Locate the cell with the specified text and output its [x, y] center coordinate. 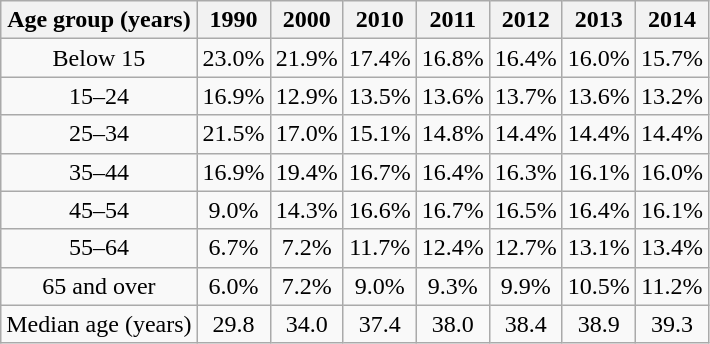
15.7% [672, 58]
13.5% [380, 96]
38.4 [526, 324]
39.3 [672, 324]
6.7% [234, 248]
2000 [306, 20]
35–44 [99, 172]
Below 15 [99, 58]
10.5% [598, 286]
2011 [452, 20]
29.8 [234, 324]
17.4% [380, 58]
55–64 [99, 248]
34.0 [306, 324]
21.9% [306, 58]
15–24 [99, 96]
2010 [380, 20]
Age group (years) [99, 20]
12.9% [306, 96]
13.2% [672, 96]
25–34 [99, 134]
2013 [598, 20]
6.0% [234, 286]
45–54 [99, 210]
9.3% [452, 286]
12.7% [526, 248]
14.3% [306, 210]
23.0% [234, 58]
16.3% [526, 172]
14.8% [452, 134]
37.4 [380, 324]
65 and over [99, 286]
13.7% [526, 96]
17.0% [306, 134]
11.7% [380, 248]
38.0 [452, 324]
21.5% [234, 134]
13.1% [598, 248]
16.5% [526, 210]
16.8% [452, 58]
13.4% [672, 248]
1990 [234, 20]
2012 [526, 20]
11.2% [672, 286]
Median age (years) [99, 324]
12.4% [452, 248]
15.1% [380, 134]
38.9 [598, 324]
19.4% [306, 172]
16.6% [380, 210]
2014 [672, 20]
9.9% [526, 286]
